Detect which cell encompasses the target text, then output its (X, Y) center coordinate. 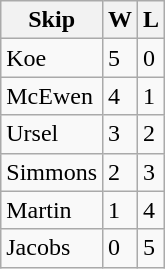
Martin (52, 210)
W (120, 20)
L (152, 20)
Simmons (52, 172)
McEwen (52, 96)
Ursel (52, 134)
Koe (52, 58)
Jacobs (52, 248)
Skip (52, 20)
